Scan for the cell matching the given text and deliver its [x, y] coordinate at center. 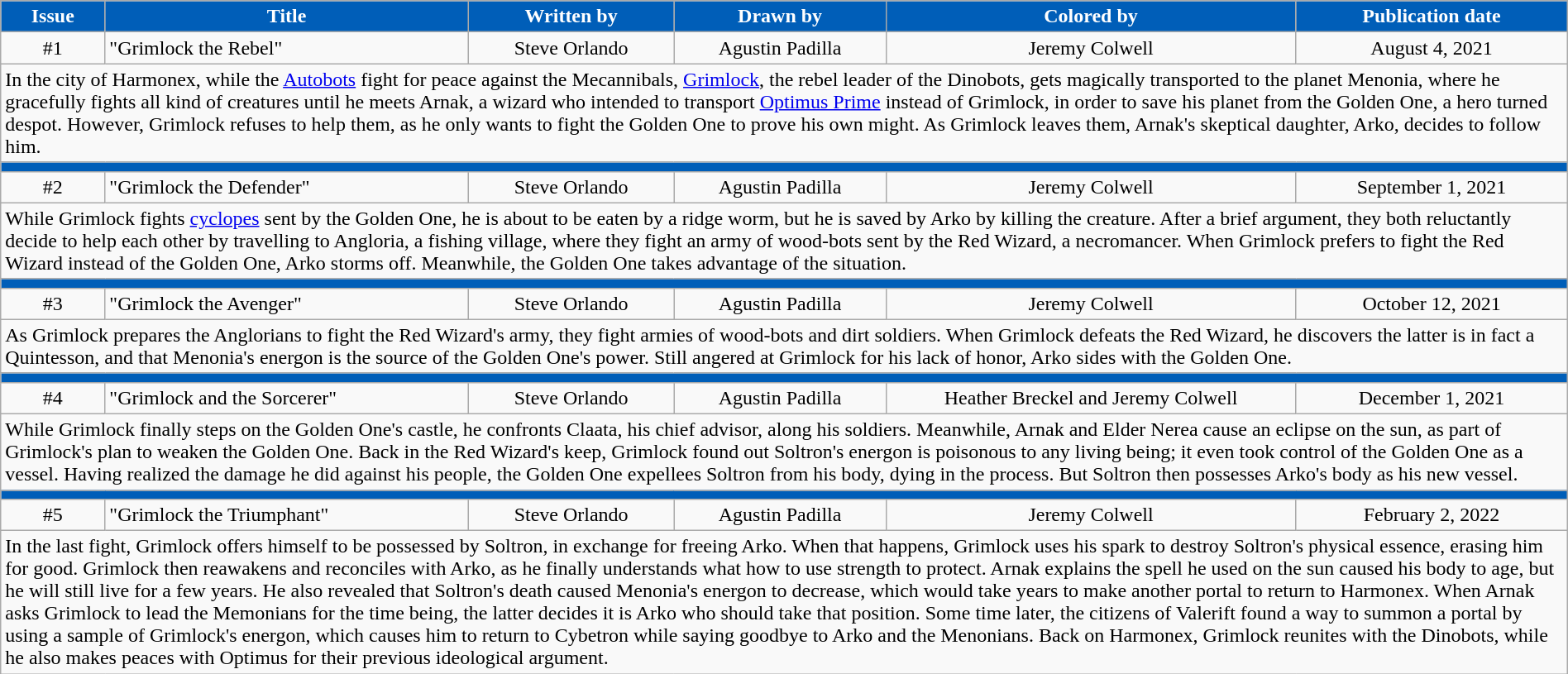
"Grimlock and the Sorcerer" [287, 398]
"Grimlock the Triumphant" [287, 515]
September 1, 2021 [1432, 187]
"Grimlock the Avenger" [287, 304]
#4 [53, 398]
Drawn by [780, 17]
Written by [571, 17]
Heather Breckel and Jeremy Colwell [1090, 398]
"Grimlock the Defender" [287, 187]
Title [287, 17]
Colored by [1090, 17]
#3 [53, 304]
Issue [53, 17]
#5 [53, 515]
February 2, 2022 [1432, 515]
#2 [53, 187]
August 4, 2021 [1432, 48]
October 12, 2021 [1432, 304]
December 1, 2021 [1432, 398]
#1 [53, 48]
Publication date [1432, 17]
"Grimlock the Rebel" [287, 48]
